Provide the [x, y] coordinate of the cell's center where the given text is located.  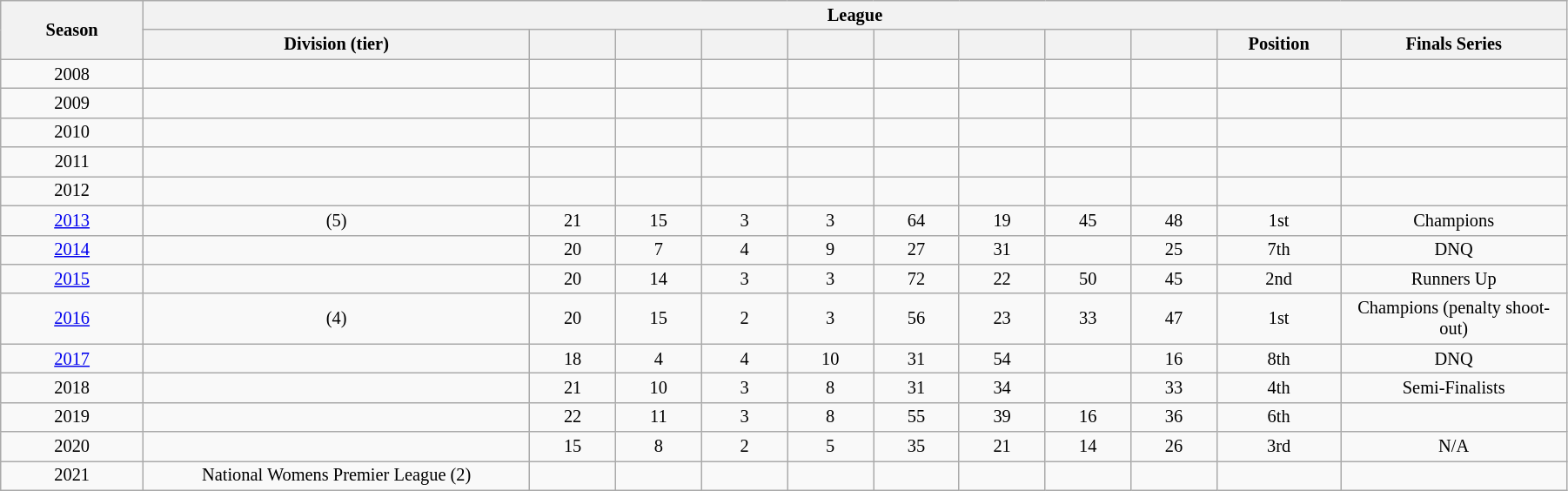
National Womens Premier League (2) [337, 475]
2011 [72, 162]
2021 [72, 475]
Finals Series [1454, 44]
7th [1279, 250]
27 [917, 250]
League [855, 15]
7 [658, 250]
(4) [337, 319]
23 [1002, 319]
55 [917, 417]
Champions (penalty shoot-out) [1454, 319]
2016 [72, 319]
9 [830, 250]
19 [1002, 220]
Season [72, 30]
2017 [72, 359]
(5) [337, 220]
6th [1279, 417]
2012 [72, 191]
2019 [72, 417]
Division (tier) [337, 44]
56 [917, 319]
Champions [1454, 220]
Semi-Finalists [1454, 387]
11 [658, 417]
N/A [1454, 447]
5 [830, 447]
2014 [72, 250]
3rd [1279, 447]
72 [917, 279]
64 [917, 220]
2009 [72, 103]
Position [1279, 44]
48 [1175, 220]
50 [1088, 279]
Runners Up [1454, 279]
47 [1175, 319]
36 [1175, 417]
25 [1175, 250]
34 [1002, 387]
39 [1002, 417]
54 [1002, 359]
2010 [72, 132]
35 [917, 447]
4th [1279, 387]
2015 [72, 279]
2013 [72, 220]
2018 [72, 387]
18 [573, 359]
8th [1279, 359]
2020 [72, 447]
2nd [1279, 279]
2008 [72, 74]
26 [1175, 447]
